Extract the (x, y) coordinate from the center of the cell holding the provided text.  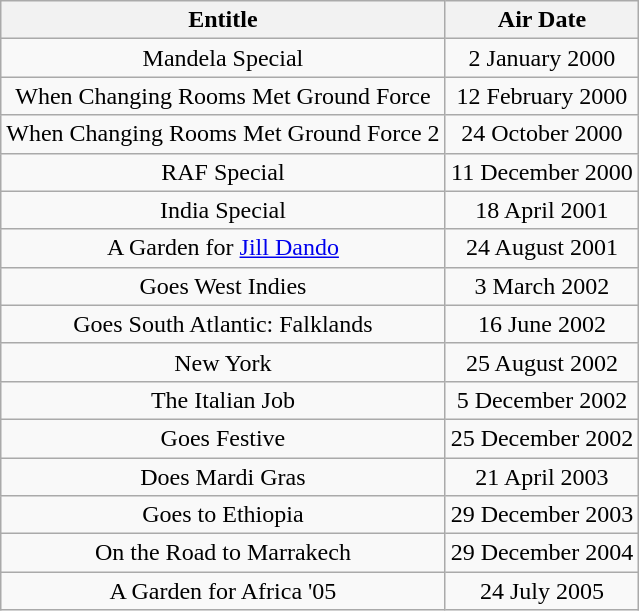
New York (223, 362)
Does Mardi Gras (223, 477)
24 October 2000 (542, 134)
16 June 2002 (542, 324)
A Garden for Jill Dando (223, 248)
Goes to Ethiopia (223, 515)
5 December 2002 (542, 400)
18 April 2001 (542, 210)
Entitle (223, 20)
29 December 2004 (542, 553)
11 December 2000 (542, 172)
India Special (223, 210)
A Garden for Africa '05 (223, 591)
When Changing Rooms Met Ground Force 2 (223, 134)
The Italian Job (223, 400)
3 March 2002 (542, 286)
12 February 2000 (542, 96)
24 August 2001 (542, 248)
25 December 2002 (542, 438)
Air Date (542, 20)
29 December 2003 (542, 515)
When Changing Rooms Met Ground Force (223, 96)
25 August 2002 (542, 362)
24 July 2005 (542, 591)
Mandela Special (223, 58)
Goes Festive (223, 438)
21 April 2003 (542, 477)
RAF Special (223, 172)
Goes South Atlantic: Falklands (223, 324)
On the Road to Marrakech (223, 553)
Goes West Indies (223, 286)
2 January 2000 (542, 58)
